For the text-containing cell, return its midpoint in (X, Y) coordinate format. 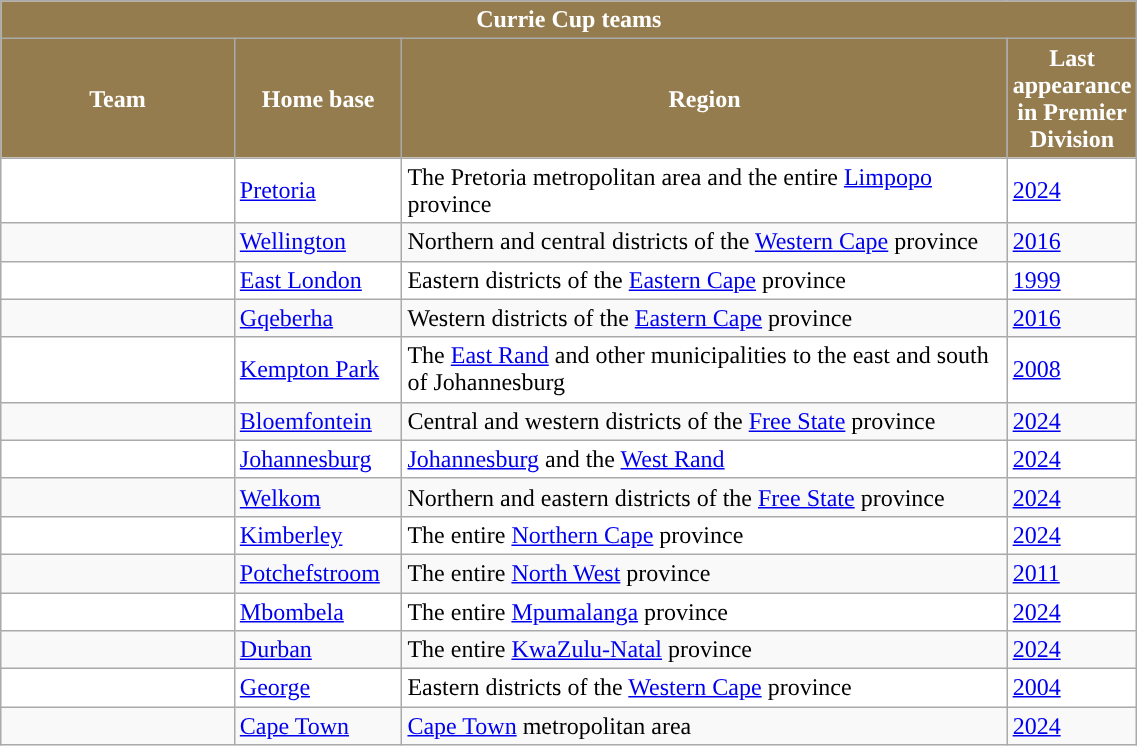
Gqeberha (318, 318)
Eastern districts of the Eastern Cape province (704, 280)
Northern and eastern districts of the Free State province (704, 497)
The East Rand and other municipalities to the east and south of Johannesburg (704, 370)
2008 (1072, 370)
Team (118, 98)
Johannesburg and the West Rand (704, 459)
Pretoria (318, 190)
Kempton Park (318, 370)
2004 (1072, 688)
Johannesburg (318, 459)
Cape Town (318, 726)
Currie Cup teams (569, 20)
Bloemfontein (318, 421)
1999 (1072, 280)
Wellington (318, 242)
Cape Town metropolitan area (704, 726)
George (318, 688)
Western districts of the Eastern Cape province (704, 318)
The Pretoria metropolitan area and the entire Limpopo province (704, 190)
East London (318, 280)
Kimberley (318, 535)
Eastern districts of the Western Cape province (704, 688)
The entire North West province (704, 573)
Region (704, 98)
Mbombela (318, 611)
Welkom (318, 497)
Durban (318, 650)
The entire KwaZulu-Natal province (704, 650)
The entire Mpumalanga province (704, 611)
Northern and central districts of the Western Cape province (704, 242)
2011 (1072, 573)
Potchefstroom (318, 573)
Last appearance in Premier Division (1072, 98)
Home base (318, 98)
The entire Northern Cape province (704, 535)
Central and western districts of the Free State province (704, 421)
